Output the [X, Y] coordinate of the center of the cell containing the given text.  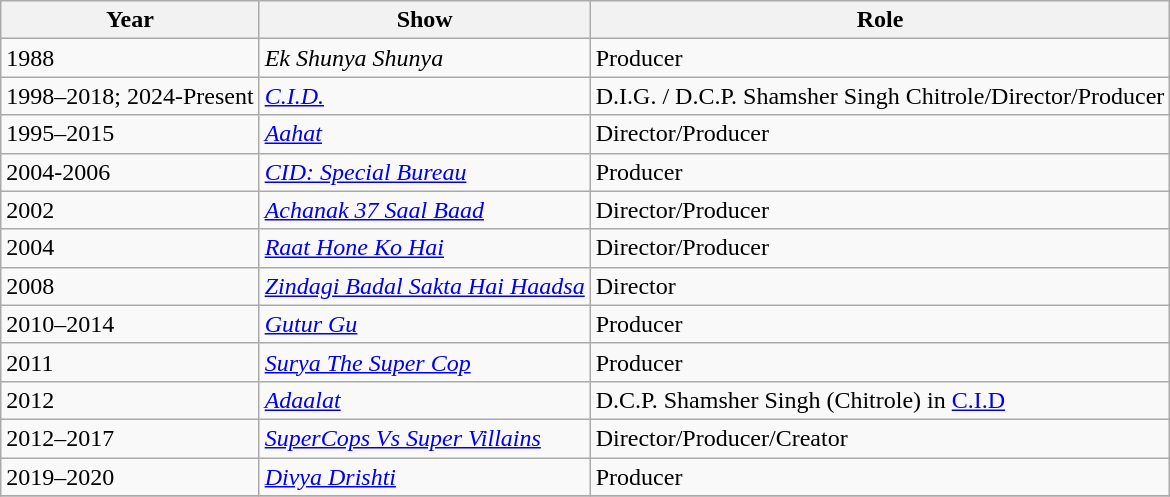
Director/Producer/Creator [880, 438]
Adaalat [424, 400]
Show [424, 20]
2011 [130, 362]
2004 [130, 248]
2002 [130, 210]
Divya Drishti [424, 477]
2010–2014 [130, 324]
Achanak 37 Saal Baad [424, 210]
SuperCops Vs Super Villains [424, 438]
D.C.P. Shamsher Singh (Chitrole) in C.I.D [880, 400]
Year [130, 20]
2012 [130, 400]
2008 [130, 286]
2004-2006 [130, 172]
1998–2018; 2024-Present [130, 96]
2012–2017 [130, 438]
2019–2020 [130, 477]
Zindagi Badal Sakta Hai Haadsa [424, 286]
1988 [130, 58]
Role [880, 20]
C.I.D. [424, 96]
1995–2015 [130, 134]
Raat Hone Ko Hai [424, 248]
CID: Special Bureau [424, 172]
Aahat [424, 134]
Ek Shunya Shunya [424, 58]
Director [880, 286]
D.I.G. / D.C.P. Shamsher Singh Chitrole/Director/Producer [880, 96]
Gutur Gu [424, 324]
Surya The Super Cop [424, 362]
